Determine the (x, y) coordinate at the center of the cell enclosing the given text.  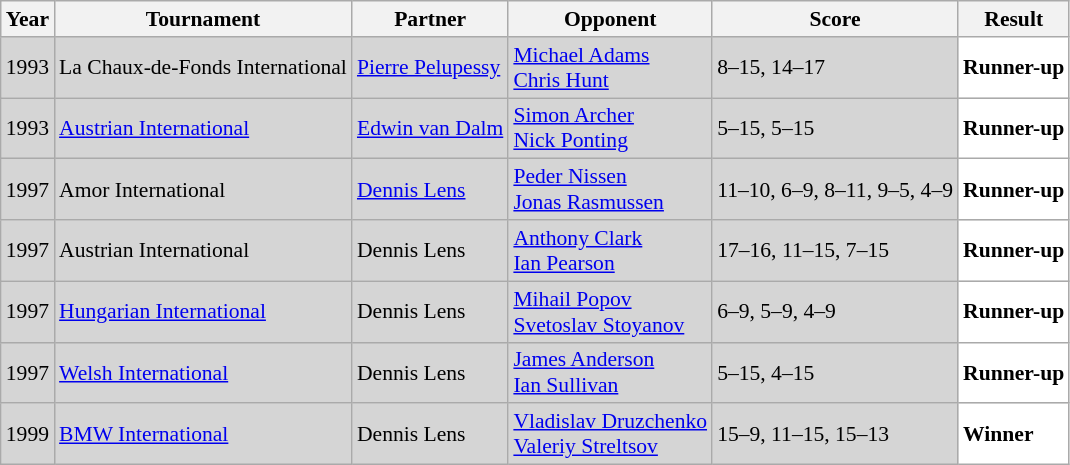
5–15, 5–15 (835, 128)
BMW International (203, 434)
11–10, 6–9, 8–11, 9–5, 4–9 (835, 190)
15–9, 11–15, 15–13 (835, 434)
James Anderson Ian Sullivan (610, 372)
Score (835, 19)
Year (28, 19)
Tournament (203, 19)
Pierre Pelupessy (430, 68)
Michael Adams Chris Hunt (610, 68)
6–9, 5–9, 4–9 (835, 312)
Opponent (610, 19)
Partner (430, 19)
Simon Archer Nick Ponting (610, 128)
Mihail Popov Svetoslav Stoyanov (610, 312)
17–16, 11–15, 7–15 (835, 250)
Amor International (203, 190)
Welsh International (203, 372)
1999 (28, 434)
Hungarian International (203, 312)
Edwin van Dalm (430, 128)
5–15, 4–15 (835, 372)
Winner (1014, 434)
Vladislav Druzchenko Valeriy Streltsov (610, 434)
Anthony Clark Ian Pearson (610, 250)
Peder Nissen Jonas Rasmussen (610, 190)
Result (1014, 19)
La Chaux-de-Fonds International (203, 68)
8–15, 14–17 (835, 68)
